Return [X, Y] of the center of cell containing provided text 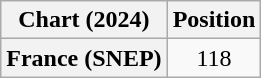
France (SNEP) [84, 58]
118 [214, 58]
Chart (2024) [84, 20]
Position [214, 20]
